Determine the [X, Y] coordinate at the center of the cell enclosing the given text.  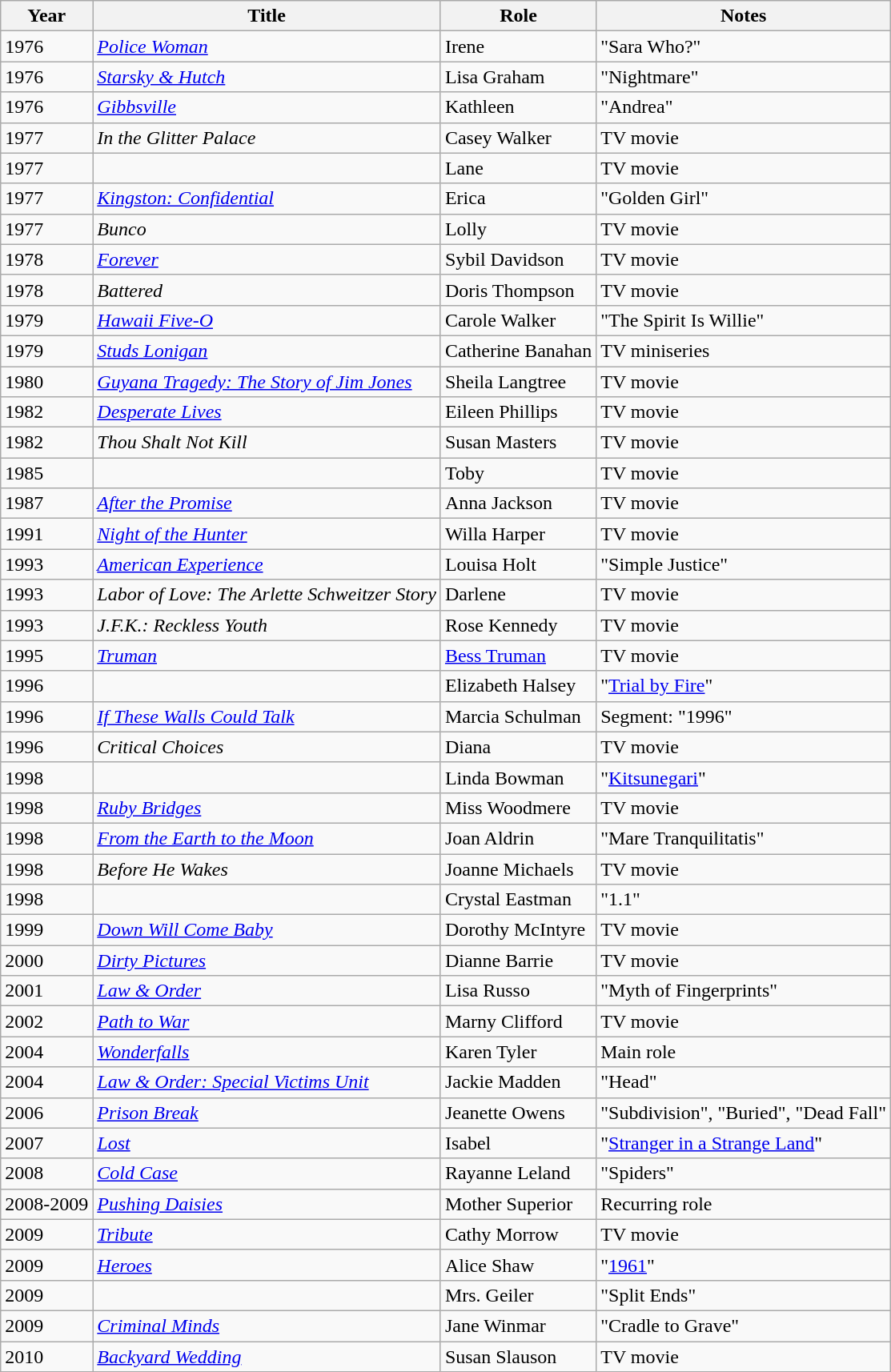
Lane [518, 168]
"Sara Who?" [744, 46]
Main role [744, 1052]
Recurring role [744, 1204]
1985 [46, 473]
Path to War [267, 1021]
From the Earth to the Moon [267, 838]
2001 [46, 991]
"Trial by Fire" [744, 686]
Mother Superior [518, 1204]
Wonderfalls [267, 1052]
Forever [267, 259]
Irene [518, 46]
TV miniseries [744, 351]
Police Woman [267, 46]
Miss Woodmere [518, 808]
Law & Order [267, 991]
1987 [46, 503]
Rose Kennedy [518, 625]
Before He Wakes [267, 869]
Ruby Bridges [267, 808]
Battered [267, 290]
If These Walls Could Talk [267, 716]
Catherine Banahan [518, 351]
Criminal Minds [267, 1326]
American Experience [267, 564]
1980 [46, 382]
2000 [46, 961]
1991 [46, 534]
Year [46, 16]
Cathy Morrow [518, 1234]
2008-2009 [46, 1204]
"Split Ends" [744, 1295]
Mrs. Geiler [518, 1295]
Prison Break [267, 1113]
Dianne Barrie [518, 961]
Toby [518, 473]
Gibbsville [267, 107]
2010 [46, 1357]
Title [267, 16]
Erica [518, 199]
Jane Winmar [518, 1326]
After the Promise [267, 503]
"Simple Justice" [744, 564]
Dorothy McIntyre [518, 930]
Carole Walker [518, 320]
"1.1" [744, 900]
"Nightmare" [744, 77]
"Myth of Fingerprints" [744, 991]
In the Glitter Palace [267, 138]
J.F.K.: Reckless Youth [267, 625]
Cold Case [267, 1173]
Guyana Tragedy: The Story of Jim Jones [267, 382]
Segment: "1996" [744, 716]
"Spiders" [744, 1173]
Elizabeth Halsey [518, 686]
Tribute [267, 1234]
Backyard Wedding [267, 1357]
Lost [267, 1143]
Lisa Graham [518, 77]
2002 [46, 1021]
Labor of Love: The Arlette Schweitzer Story [267, 595]
2007 [46, 1143]
1999 [46, 930]
Lolly [518, 229]
Studs Lonigan [267, 351]
Bess Truman [518, 656]
Jeanette Owens [518, 1113]
"The Spirit Is Willie" [744, 320]
Desperate Lives [267, 412]
2008 [46, 1173]
"Andrea" [744, 107]
Karen Tyler [518, 1052]
2006 [46, 1113]
Willa Harper [518, 534]
"Cradle to Grave" [744, 1326]
"Golden Girl" [744, 199]
Role [518, 16]
Sybil Davidson [518, 259]
Crystal Eastman [518, 900]
"Stranger in a Strange Land" [744, 1143]
Truman [267, 656]
Law & Order: Special Victims Unit [267, 1082]
Lisa Russo [518, 991]
"Head" [744, 1082]
Bunco [267, 229]
Susan Slauson [518, 1357]
1995 [46, 656]
Anna Jackson [518, 503]
Pushing Daisies [267, 1204]
Sheila Langtree [518, 382]
Critical Choices [267, 747]
Linda Bowman [518, 777]
Diana [518, 747]
Rayanne Leland [518, 1173]
Hawaii Five-O [267, 320]
Thou Shalt Not Kill [267, 443]
Isabel [518, 1143]
Joan Aldrin [518, 838]
Alice Shaw [518, 1265]
Kathleen [518, 107]
"Subdivision", "Buried", "Dead Fall" [744, 1113]
Louisa Holt [518, 564]
Starsky & Hutch [267, 77]
"1961" [744, 1265]
Heroes [267, 1265]
"Mare Tranquilitatis" [744, 838]
Marny Clifford [518, 1021]
Doris Thompson [518, 290]
Susan Masters [518, 443]
Kingston: Confidential [267, 199]
Casey Walker [518, 138]
Joanne Michaels [518, 869]
Down Will Come Baby [267, 930]
Darlene [518, 595]
Notes [744, 16]
Marcia Schulman [518, 716]
Jackie Madden [518, 1082]
Night of the Hunter [267, 534]
Dirty Pictures [267, 961]
Eileen Phillips [518, 412]
"Kitsunegari" [744, 777]
